Extract the (x, y) coordinate from the center of the cell holding the provided text.  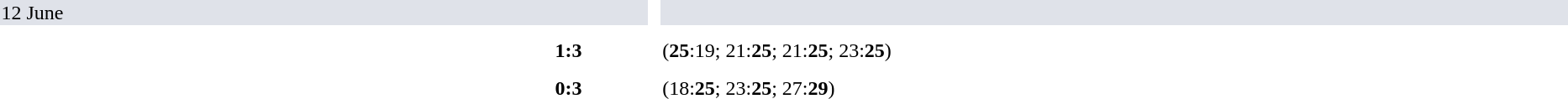
(25:19; 21:25; 21:25; 23:25) (1114, 50)
1:3 (568, 50)
12 June (324, 13)
